Search for the cell housing the specified text and yield its [X, Y] center coordinate. 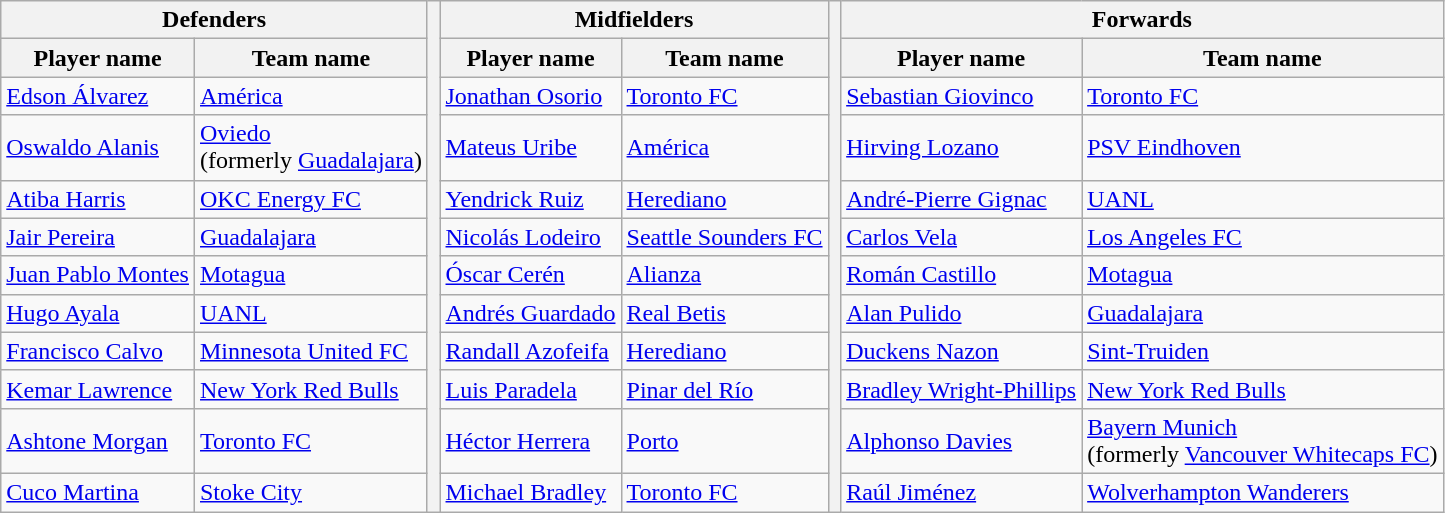
Kemar Lawrence [98, 389]
Minnesota United FC [310, 351]
Raúl Jiménez [962, 492]
Héctor Herrera [530, 440]
Porto [724, 440]
Randall Azofeifa [530, 351]
Óscar Cerén [530, 275]
Los Angeles FC [1262, 237]
Seattle Sounders FC [724, 237]
Duckens Nazon [962, 351]
Forwards [1142, 20]
Francisco Calvo [98, 351]
Alianza [724, 275]
Oviedo(formerly Guadalajara) [310, 148]
Midfielders [634, 20]
OKC Energy FC [310, 199]
Jonathan Osorio [530, 96]
Ashtone Morgan [98, 440]
Defenders [214, 20]
Jair Pereira [98, 237]
Andrés Guardado [530, 313]
Carlos Vela [962, 237]
Cuco Martina [98, 492]
Luis Paradela [530, 389]
Hirving Lozano [962, 148]
Alan Pulido [962, 313]
Edson Álvarez [98, 96]
Real Betis [724, 313]
Bayern Munich(formerly Vancouver Whitecaps FC) [1262, 440]
Yendrick Ruiz [530, 199]
Hugo Ayala [98, 313]
Román Castillo [962, 275]
Pinar del Río [724, 389]
André-Pierre Gignac [962, 199]
Oswaldo Alanis [98, 148]
Atiba Harris [98, 199]
Mateus Uribe [530, 148]
PSV Eindhoven [1262, 148]
Sint-Truiden [1262, 351]
Stoke City [310, 492]
Nicolás Lodeiro [530, 237]
Bradley Wright-Phillips [962, 389]
Juan Pablo Montes [98, 275]
Alphonso Davies [962, 440]
Michael Bradley [530, 492]
Wolverhampton Wanderers [1262, 492]
Sebastian Giovinco [962, 96]
